Find where the given text appears and provide that cell's center as [x, y] coordinate. 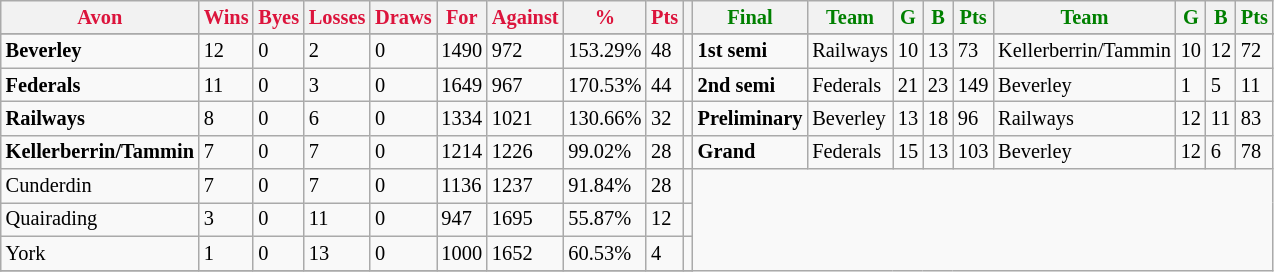
Quairading [100, 219]
153.29% [604, 51]
32 [664, 118]
1000 [462, 253]
8 [226, 118]
4 [664, 253]
78 [1254, 152]
1226 [526, 152]
149 [973, 85]
1334 [462, 118]
Against [526, 17]
55.87% [604, 219]
1136 [462, 186]
5 [1221, 85]
1695 [526, 219]
73 [973, 51]
44 [664, 85]
1490 [462, 51]
972 [526, 51]
18 [938, 118]
1214 [462, 152]
Cunderdin [100, 186]
103 [973, 152]
60.53% [604, 253]
1652 [526, 253]
130.66% [604, 118]
83 [1254, 118]
Losses [337, 17]
Avon [100, 17]
York [100, 253]
1021 [526, 118]
23 [938, 85]
2 [337, 51]
96 [973, 118]
% [604, 17]
2nd semi [750, 85]
21 [908, 85]
Draws [403, 17]
947 [462, 219]
99.02% [604, 152]
1649 [462, 85]
170.53% [604, 85]
48 [664, 51]
Byes [278, 17]
Grand [750, 152]
1st semi [750, 51]
15 [908, 152]
Wins [226, 17]
1237 [526, 186]
91.84% [604, 186]
967 [526, 85]
72 [1254, 51]
For [462, 17]
Preliminary [750, 118]
Final [750, 17]
